Output the [x, y] coordinate of the center of the cell containing the given text.  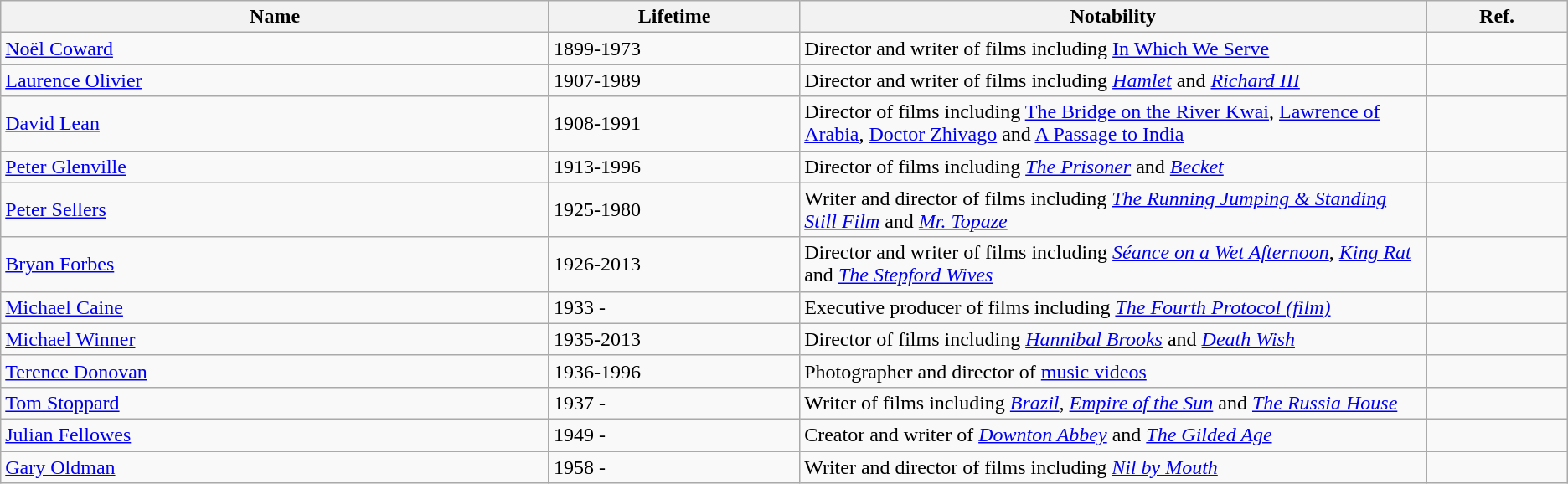
1907-1989 [673, 80]
Writer and director of films including The Running Jumping & Standing Still Film and Mr. Topaze [1113, 209]
Director and writer of films including Hamlet and Richard III [1113, 80]
1908-1991 [673, 124]
1913-1996 [673, 167]
Gary Oldman [275, 466]
1933 - [673, 307]
1958 - [673, 466]
Executive producer of films including The Fourth Protocol (film) [1113, 307]
Director and writer of films including Séance on a Wet Afternoon, King Rat and The Stepford Wives [1113, 265]
1899-1973 [673, 49]
Ref. [1497, 17]
Laurence Olivier [275, 80]
David Lean [275, 124]
1949 - [673, 435]
Director of films including The Prisoner and Becket [1113, 167]
1935-2013 [673, 339]
Michael Winner [275, 339]
Photographer and director of music videos [1113, 371]
Peter Glenville [275, 167]
Director of films including Hannibal Brooks and Death Wish [1113, 339]
Noël Coward [275, 49]
Tom Stoppard [275, 403]
Notability [1113, 17]
Name [275, 17]
Director of films including The Bridge on the River Kwai, Lawrence of Arabia, Doctor Zhivago and A Passage to India [1113, 124]
Writer and director of films including Nil by Mouth [1113, 466]
1936-1996 [673, 371]
1937 - [673, 403]
Lifetime [673, 17]
Writer of films including Brazil, Empire of the Sun and The Russia House [1113, 403]
Bryan Forbes [275, 265]
Director and writer of films including In Which We Serve [1113, 49]
Peter Sellers [275, 209]
1926-2013 [673, 265]
Julian Fellowes [275, 435]
Michael Caine [275, 307]
Terence Donovan [275, 371]
1925-1980 [673, 209]
Creator and writer of Downton Abbey and The Gilded Age [1113, 435]
